Locate the cell with the specified text and output its [X, Y] center coordinate. 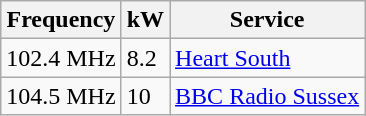
104.5 MHz [61, 96]
Service [268, 20]
kW [145, 20]
BBC Radio Sussex [268, 96]
Heart South [268, 58]
10 [145, 96]
102.4 MHz [61, 58]
8.2 [145, 58]
Frequency [61, 20]
